Determine the [X, Y] coordinate at the center of the cell enclosing the given text.  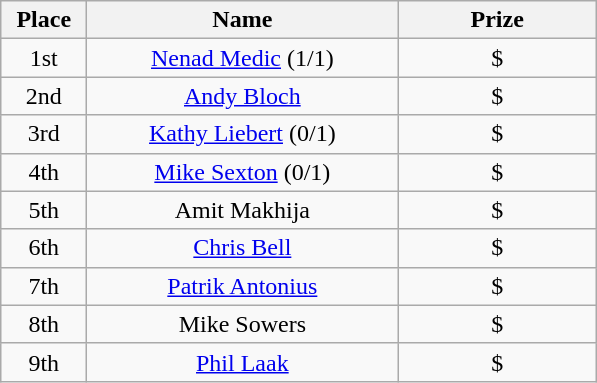
5th [44, 210]
4th [44, 172]
Prize [498, 20]
7th [44, 286]
Phil Laak [242, 362]
Kathy Liebert (0/1) [242, 134]
Place [44, 20]
2nd [44, 96]
Chris Bell [242, 248]
Patrik Antonius [242, 286]
6th [44, 248]
Mike Sexton (0/1) [242, 172]
Andy Bloch [242, 96]
1st [44, 58]
8th [44, 324]
9th [44, 362]
Nenad Medic (1/1) [242, 58]
3rd [44, 134]
Mike Sowers [242, 324]
Name [242, 20]
Amit Makhija [242, 210]
